Scan for the cell matching the given text and deliver its [x, y] coordinate at center. 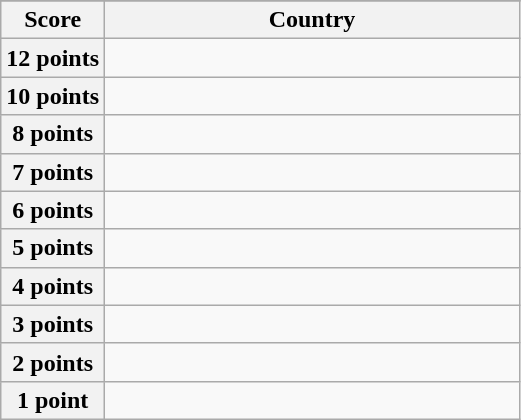
8 points [53, 134]
3 points [53, 324]
6 points [53, 210]
2 points [53, 362]
Country [312, 20]
5 points [53, 248]
7 points [53, 172]
10 points [53, 96]
Score [53, 20]
1 point [53, 400]
12 points [53, 58]
4 points [53, 286]
